Determine the (X, Y) coordinate at the center of the cell enclosing the given text.  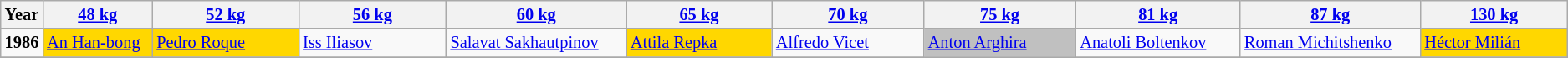
56 kg (372, 14)
Attila Repka (699, 43)
An Han-bong (97, 43)
Year (22, 14)
Alfredo Vicet (848, 43)
70 kg (848, 14)
48 kg (97, 14)
Anton Arghira (1000, 43)
75 kg (1000, 14)
1986 (22, 43)
Iss Iliasov (372, 43)
Salavat Sakhautpinov (537, 43)
87 kg (1330, 14)
130 kg (1494, 14)
81 kg (1157, 14)
65 kg (699, 14)
Anatoli Boltenkov (1157, 43)
Roman Michitshenko (1330, 43)
Pedro Roque (226, 43)
60 kg (537, 14)
52 kg (226, 14)
Héctor Milián (1494, 43)
